Output the (x, y) coordinate of the center of the cell containing the given text.  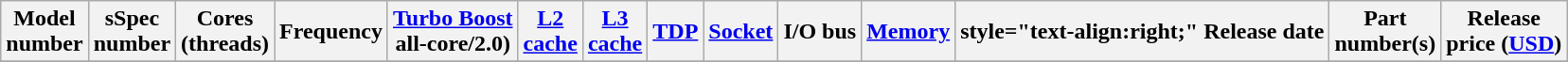
L3cache (615, 32)
TDP (676, 32)
style="text-align:right;" Release date (1142, 32)
I/O bus (820, 32)
Frequency (331, 32)
Turbo Boostall-core/2.0) (453, 32)
Cores(threads) (225, 32)
sSpecnumber (132, 32)
Socket (740, 32)
Memory (909, 32)
Modelnumber (45, 32)
Partnumber(s) (1385, 32)
Releaseprice (USD) (1504, 32)
L2cache (550, 32)
